Find where the given text appears and provide that cell's center as (X, Y) coordinate. 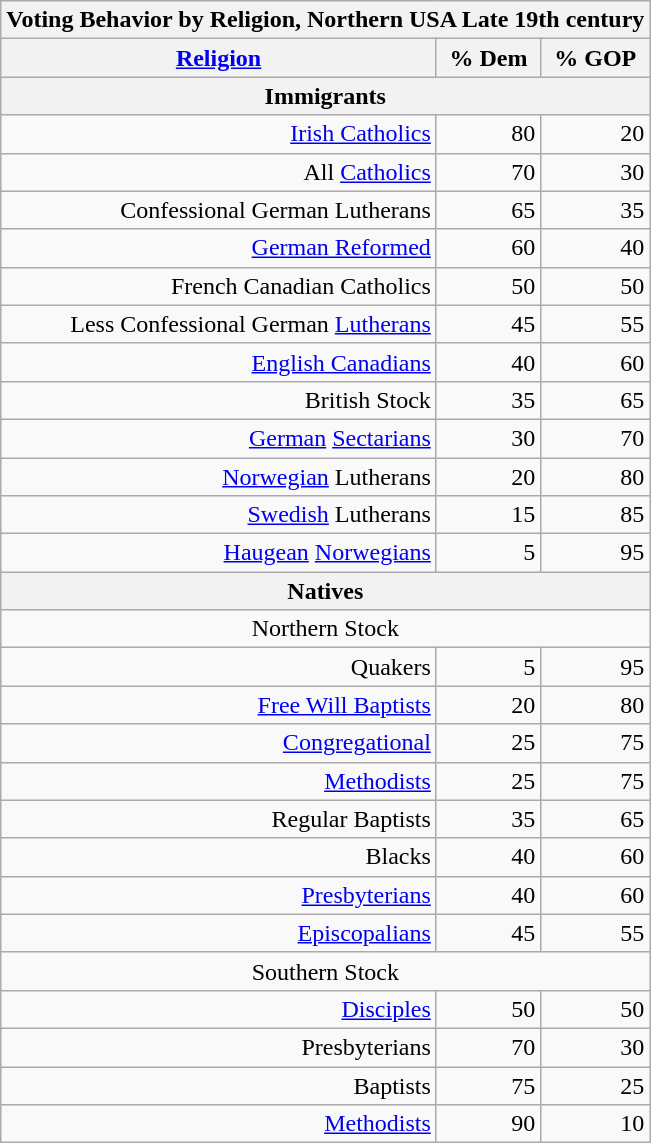
Less Confessional German Lutherans (219, 324)
Disciples (219, 1009)
Episcopalians (219, 933)
Irish Catholics (219, 134)
Blacks (219, 857)
German Sectarians (219, 438)
15 (488, 515)
Free Will Baptists (219, 705)
French Canadian Catholics (219, 286)
% Dem (488, 58)
English Canadians (219, 362)
Swedish Lutherans (219, 515)
Voting Behavior by Religion, Northern USA Late 19th century (326, 20)
% GOP (596, 58)
10 (596, 1124)
Immigrants (326, 96)
Natives (326, 591)
Norwegian Lutherans (219, 477)
Northern Stock (326, 629)
All Catholics (219, 172)
Quakers (219, 667)
Southern Stock (326, 971)
Baptists (219, 1085)
Congregational (219, 743)
Haugean Norwegians (219, 553)
German Reformed (219, 248)
Regular Baptists (219, 819)
85 (596, 515)
Confessional German Lutherans (219, 210)
British Stock (219, 400)
Religion (219, 58)
90 (488, 1124)
